Capture the cell that displays the provided text and extract its [X, Y] central coordinate. 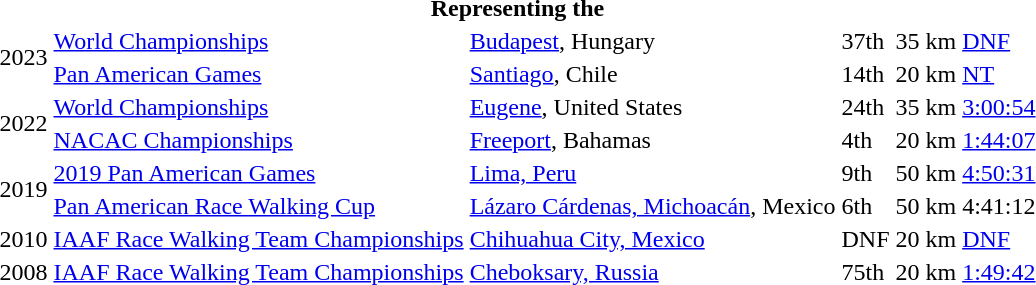
14th [866, 74]
NACAC Championships [258, 140]
2019 Pan American Games [258, 173]
DNF [866, 239]
Pan American Games [258, 74]
IAAF Race Walking Team Championships [258, 239]
4th [866, 140]
24th [866, 107]
Pan American Race Walking Cup [258, 206]
6th [866, 206]
Lázaro Cárdenas, Michoacán, Mexico [652, 206]
9th [866, 173]
Freeport, Bahamas [652, 140]
Chihuahua City, Mexico [652, 239]
37th [866, 41]
Eugene, United States [652, 107]
Santiago, Chile [652, 74]
Lima, Peru [652, 173]
Budapest, Hungary [652, 41]
